For the text-containing cell, return its midpoint in [x, y] coordinate format. 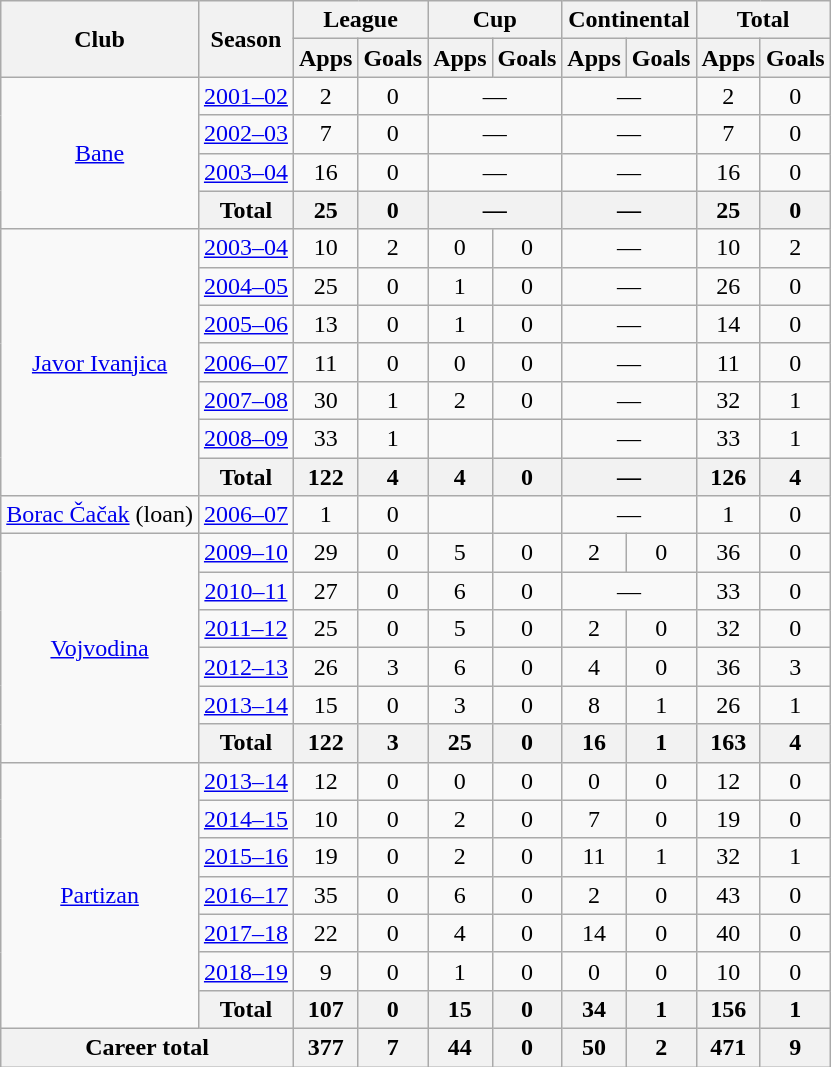
27 [325, 591]
Club [100, 39]
2005–06 [246, 324]
Cup [495, 20]
107 [325, 1009]
2014–15 [246, 819]
Career total [148, 1047]
2016–17 [246, 895]
Borac Čačak (loan) [100, 515]
2010–11 [246, 591]
2008–09 [246, 438]
2018–19 [246, 971]
2011–12 [246, 629]
Partizan [100, 895]
43 [728, 895]
Vojvodina [100, 648]
471 [728, 1047]
2012–13 [246, 667]
163 [728, 743]
50 [594, 1047]
2007–08 [246, 400]
44 [460, 1047]
2015–16 [246, 857]
13 [325, 324]
2001–02 [246, 96]
377 [325, 1047]
22 [325, 933]
League [360, 20]
Season [246, 39]
2004–05 [246, 286]
Continental [629, 20]
34 [594, 1009]
8 [594, 705]
2017–18 [246, 933]
156 [728, 1009]
40 [728, 933]
29 [325, 553]
35 [325, 895]
2009–10 [246, 553]
2002–03 [246, 134]
Bane [100, 153]
30 [325, 400]
Javor Ivanjica [100, 362]
126 [728, 477]
